For the text-containing cell, return its midpoint in [x, y] coordinate format. 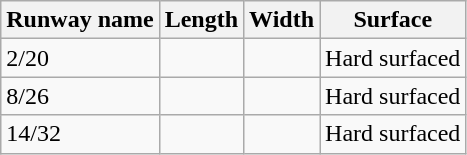
14/32 [80, 134]
Length [201, 20]
Surface [393, 20]
Width [282, 20]
2/20 [80, 58]
Runway name [80, 20]
8/26 [80, 96]
